Scan for the cell matching the given text and deliver its (x, y) coordinate at center. 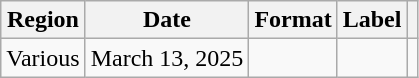
Various (43, 58)
Date (167, 20)
Format (293, 20)
Region (43, 20)
March 13, 2025 (167, 58)
Label (372, 20)
